Return (x, y) of the center of cell containing provided text 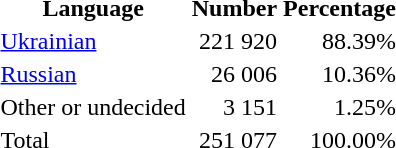
26 006 (234, 74)
3 151 (234, 107)
221 920 (234, 41)
